Pinpoint the cell where the given text exists, returning its [x, y] midpoint coordinate. 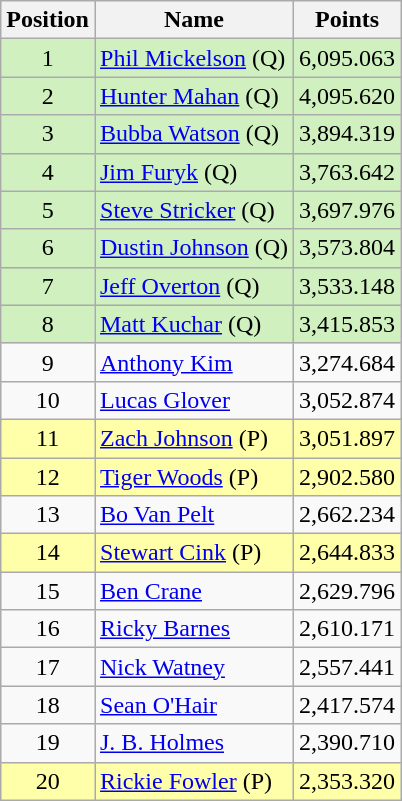
Position [48, 20]
14 [48, 553]
2,644.833 [348, 553]
2,353.320 [348, 781]
2,417.574 [348, 705]
3,763.642 [348, 172]
Rickie Fowler (P) [194, 781]
2,557.441 [348, 667]
2,629.796 [348, 591]
3,051.897 [348, 438]
Ricky Barnes [194, 629]
Matt Kuchar (Q) [194, 324]
2,662.234 [348, 515]
Points [348, 20]
Lucas Glover [194, 400]
11 [48, 438]
15 [48, 591]
Hunter Mahan (Q) [194, 96]
7 [48, 286]
Jim Furyk (Q) [194, 172]
2,390.710 [348, 743]
Phil Mickelson (Q) [194, 58]
5 [48, 210]
2,610.171 [348, 629]
Jeff Overton (Q) [194, 286]
Name [194, 20]
Ben Crane [194, 591]
Bo Van Pelt [194, 515]
Stewart Cink (P) [194, 553]
Sean O'Hair [194, 705]
Bubba Watson (Q) [194, 134]
3,052.874 [348, 400]
J. B. Holmes [194, 743]
10 [48, 400]
2 [48, 96]
4 [48, 172]
6 [48, 248]
Steve Stricker (Q) [194, 210]
1 [48, 58]
Zach Johnson (P) [194, 438]
8 [48, 324]
9 [48, 362]
3 [48, 134]
3,415.853 [348, 324]
19 [48, 743]
20 [48, 781]
3,533.148 [348, 286]
3,573.804 [348, 248]
Nick Watney [194, 667]
3,697.976 [348, 210]
4,095.620 [348, 96]
Dustin Johnson (Q) [194, 248]
17 [48, 667]
13 [48, 515]
Tiger Woods (P) [194, 477]
Anthony Kim [194, 362]
3,894.319 [348, 134]
18 [48, 705]
12 [48, 477]
16 [48, 629]
3,274.684 [348, 362]
6,095.063 [348, 58]
2,902.580 [348, 477]
